For the text-containing cell, return its midpoint in [x, y] coordinate format. 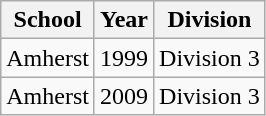
School [48, 20]
Year [124, 20]
Division [210, 20]
1999 [124, 58]
2009 [124, 96]
